Extract the (x, y) coordinate from the center of the cell holding the provided text.  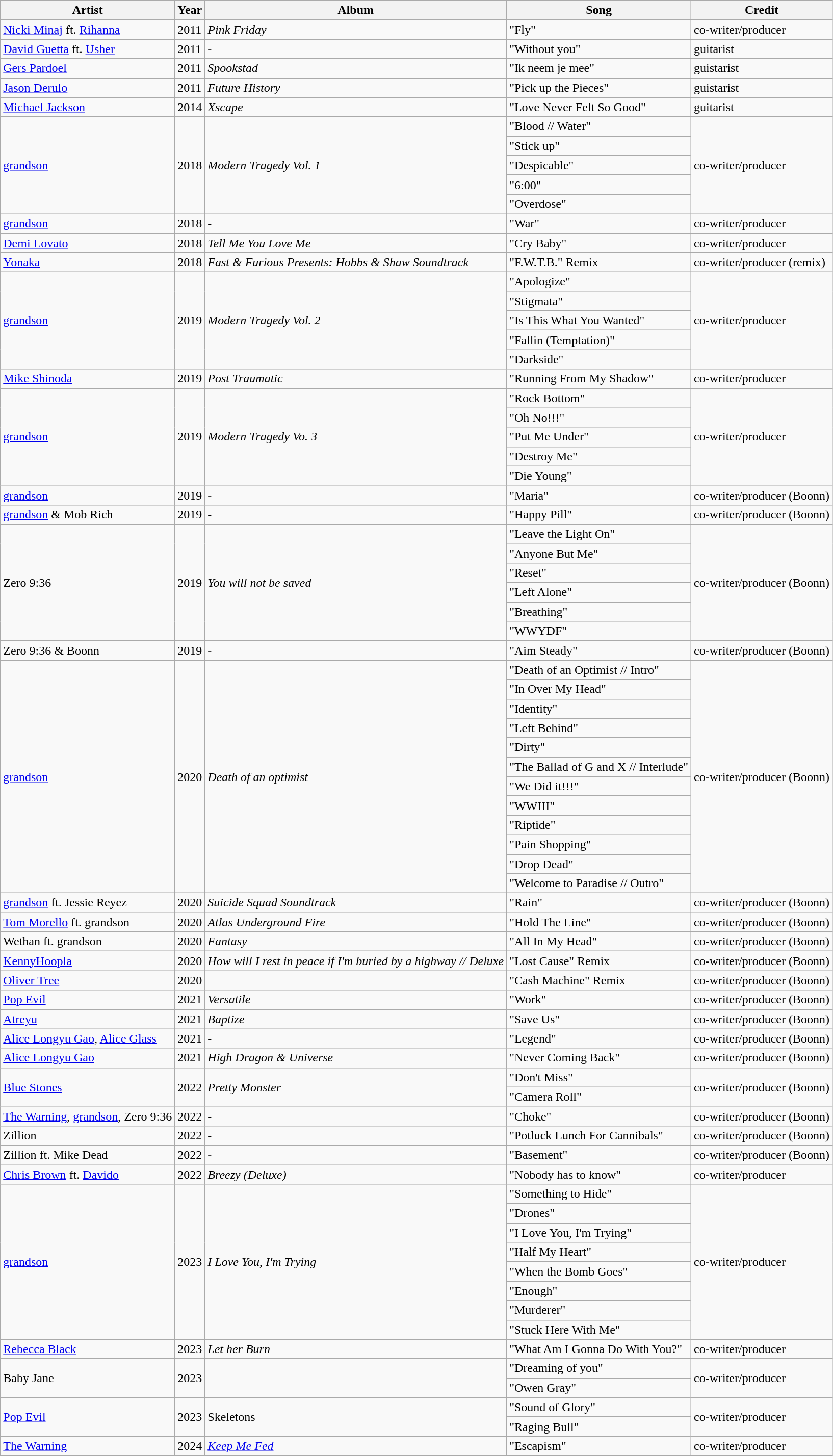
"Potluck Lunch For Cannibals" (599, 1135)
"Fallin (Temptation)" (599, 340)
Tell Me You Love Me (356, 243)
Credit (762, 10)
"WWIII" (599, 805)
Tom Morello ft. grandson (88, 922)
"Enough" (599, 1291)
KennyHoopla (88, 961)
Album (356, 10)
"Camera Roll" (599, 1097)
Year (190, 10)
"Destroy Me" (599, 456)
Versatile (356, 1000)
Zero 9:36 (88, 582)
Modern Tragedy Vol. 1 (356, 165)
"Apologize" (599, 282)
"Dreaming of you" (599, 1368)
"Rock Bottom" (599, 398)
"Owen Gray" (599, 1388)
"Rain" (599, 903)
Atreyu (88, 1019)
"The Ballad of G and X // Interlude" (599, 767)
Fantasy (356, 942)
"Identity" (599, 709)
"Overdose" (599, 204)
"What Am I Gonna Do With You?" (599, 1349)
"Riptide" (599, 825)
"Drop Dead" (599, 864)
"Something to Hide" (599, 1194)
Baptize (356, 1019)
"Put Me Under" (599, 437)
"All In My Head" (599, 942)
Yonaka (88, 263)
"Aim Steady" (599, 651)
"Darkside" (599, 359)
Modern Tragedy Vo. 3 (356, 437)
grandson & Mob Rich (88, 514)
"Love Never Felt So Good" (599, 107)
"Fly" (599, 30)
Death of an optimist (356, 777)
Pretty Monster (356, 1087)
"Dirty" (599, 747)
"Work" (599, 1000)
Nicki Minaj ft. Rihanna (88, 30)
Jason Derulo (88, 88)
Spookstad (356, 68)
"Stuck Here With Me" (599, 1330)
"WWYDF" (599, 631)
Let her Burn (356, 1349)
Song (599, 10)
"Left Behind" (599, 728)
"In Over My Head" (599, 689)
grandson ft. Jessie Reyez (88, 903)
Fast & Furious Presents: Hobbs & Shaw Soundtrack (356, 263)
"Basement" (599, 1155)
2014 (190, 107)
Alice Longyu Gao, Alice Glass (88, 1038)
Zillion (88, 1135)
"Happy Pill" (599, 514)
High Dragon & Universe (356, 1058)
Gers Pardoel (88, 68)
I Love You, I'm Trying (356, 1262)
Blue Stones (88, 1087)
"Maria" (599, 495)
Xscape (356, 107)
"Breathing" (599, 612)
Demi Lovato (88, 243)
"Reset" (599, 573)
"F.W.T.B." Remix (599, 263)
Atlas Underground Fire (356, 922)
The Warning, grandson, Zero 9:36 (88, 1116)
"6:00" (599, 185)
Mike Shinoda (88, 379)
"Murderer" (599, 1310)
co-writer/producer (remix) (762, 263)
Modern Tragedy Vol. 2 (356, 321)
"I Love You, I'm Trying" (599, 1233)
"Never Coming Back" (599, 1058)
The Warning (88, 1446)
How will I rest in peace if I'm buried by a highway // Deluxe (356, 961)
Skeletons (356, 1417)
"Raging Bull" (599, 1426)
"Drones" (599, 1213)
"Pain Shopping" (599, 844)
"Anyone But Me" (599, 553)
Alice Longyu Gao (88, 1058)
"Oh No!!!" (599, 418)
"Save Us" (599, 1019)
"Die Young" (599, 476)
"When the Bomb Goes" (599, 1271)
Chris Brown ft. Davido (88, 1174)
"Legend" (599, 1038)
"Is This What You Wanted" (599, 321)
"Choke" (599, 1116)
"Pick up the Pieces" (599, 88)
Suicide Squad Soundtrack (356, 903)
"Cash Machine" Remix (599, 980)
"Lost Cause" Remix (599, 961)
"Running From My Shadow" (599, 379)
"Death of an Optimist // Intro" (599, 670)
"Leave the Light On" (599, 534)
"War" (599, 223)
Breezy (Deluxe) (356, 1174)
"Ik neem je mee" (599, 68)
Wethan ft. grandson (88, 942)
"Despicable" (599, 165)
"Half My Heart" (599, 1252)
"Escapism" (599, 1446)
"Don't Miss" (599, 1077)
"We Did it!!!" (599, 786)
Zillion ft. Mike Dead (88, 1155)
"Without you" (599, 49)
2024 (190, 1446)
"Nobody has to know" (599, 1174)
"Welcome to Paradise // Outro" (599, 883)
"Sound of Glory" (599, 1407)
Pink Friday (356, 30)
Baby Jane (88, 1378)
Keep Me Fed (356, 1446)
David Guetta ft. Usher (88, 49)
"Left Alone" (599, 592)
You will not be saved (356, 582)
"Stigmata" (599, 301)
Future History (356, 88)
Zero 9:36 & Boonn (88, 651)
Rebecca Black (88, 1349)
"Cry Baby" (599, 243)
"Hold The Line" (599, 922)
"Blood // Water" (599, 126)
Post Traumatic (356, 379)
"Stick up" (599, 146)
Artist (88, 10)
Oliver Tree (88, 980)
Michael Jackson (88, 107)
